For the text-containing cell, return its midpoint in (X, Y) coordinate format. 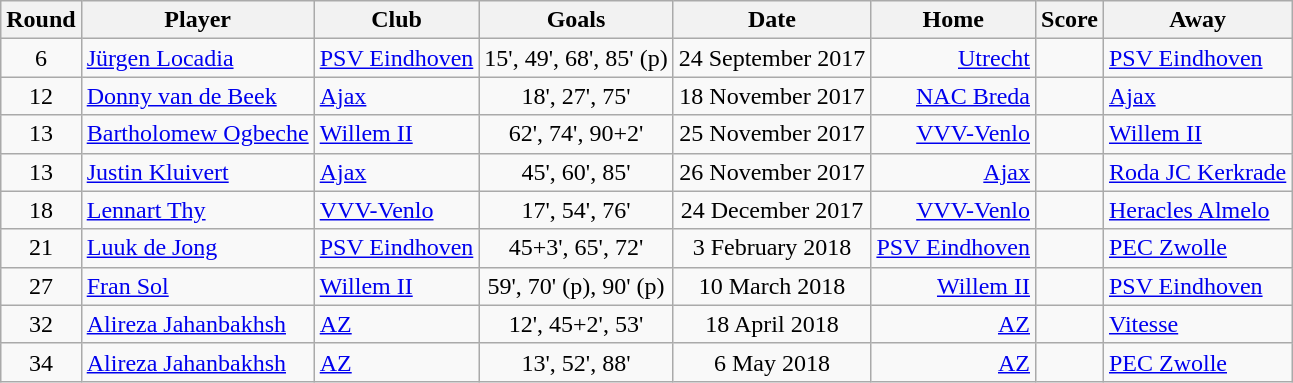
18', 27', 75' (576, 96)
Luuk de Jong (198, 248)
Donny van de Beek (198, 96)
24 September 2017 (772, 58)
Lennart Thy (198, 210)
25 November 2017 (772, 134)
15', 49', 68', 85' (p) (576, 58)
Utrecht (954, 58)
18 November 2017 (772, 96)
Jürgen Locadia (198, 58)
Bartholomew Ogbeche (198, 134)
13', 52', 88' (576, 362)
Heracles Almelo (1197, 210)
NAC Breda (954, 96)
18 (41, 210)
59', 70' (p), 90' (p) (576, 286)
27 (41, 286)
Round (41, 20)
62', 74', 90+2' (576, 134)
Goals (576, 20)
45+3', 65', 72' (576, 248)
Date (772, 20)
Fran Sol (198, 286)
Home (954, 20)
Roda JC Kerkrade (1197, 172)
34 (41, 362)
32 (41, 324)
21 (41, 248)
26 November 2017 (772, 172)
24 December 2017 (772, 210)
Justin Kluivert (198, 172)
45', 60', 85' (576, 172)
3 February 2018 (772, 248)
12 (41, 96)
18 April 2018 (772, 324)
12', 45+2', 53' (576, 324)
10 March 2018 (772, 286)
Player (198, 20)
17', 54', 76' (576, 210)
Score (1070, 20)
Club (396, 20)
Away (1197, 20)
Vitesse (1197, 324)
6 (41, 58)
6 May 2018 (772, 362)
